Determine the (x, y) coordinate at the center of the cell enclosing the given text.  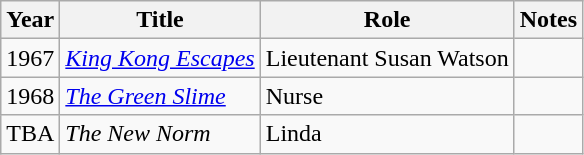
Title (160, 20)
Year (30, 20)
Notes (548, 20)
Role (387, 20)
1967 (30, 58)
Lieutenant Susan Watson (387, 58)
1968 (30, 96)
King Kong Escapes (160, 58)
The New Norm (160, 134)
Nurse (387, 96)
TBA (30, 134)
The Green Slime (160, 96)
Linda (387, 134)
